Search for the cell housing the specified text and yield its [X, Y] center coordinate. 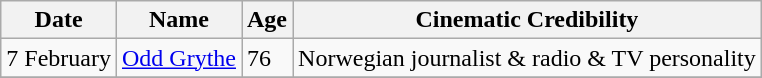
76 [268, 58]
7 February [59, 58]
Date [59, 20]
Age [268, 20]
Norwegian journalist & radio & TV personality [528, 58]
Odd Grythe [178, 58]
Cinematic Credibility [528, 20]
Name [178, 20]
